Identify which cell holds the provided text, then report its (X, Y) central coordinate. 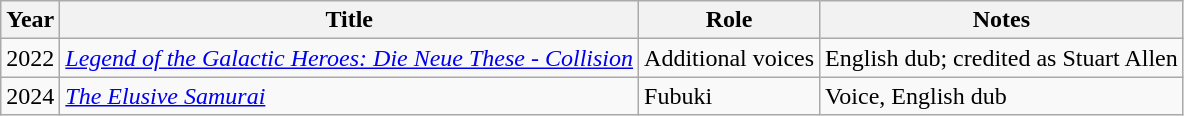
Additional voices (730, 58)
Fubuki (730, 96)
Title (350, 20)
Year (30, 20)
Role (730, 20)
The Elusive Samurai (350, 96)
Notes (1002, 20)
Legend of the Galactic Heroes: Die Neue These - Collision (350, 58)
2022 (30, 58)
Voice, English dub (1002, 96)
English dub; credited as Stuart Allen (1002, 58)
2024 (30, 96)
